For the text-containing cell, return its midpoint in [x, y] coordinate format. 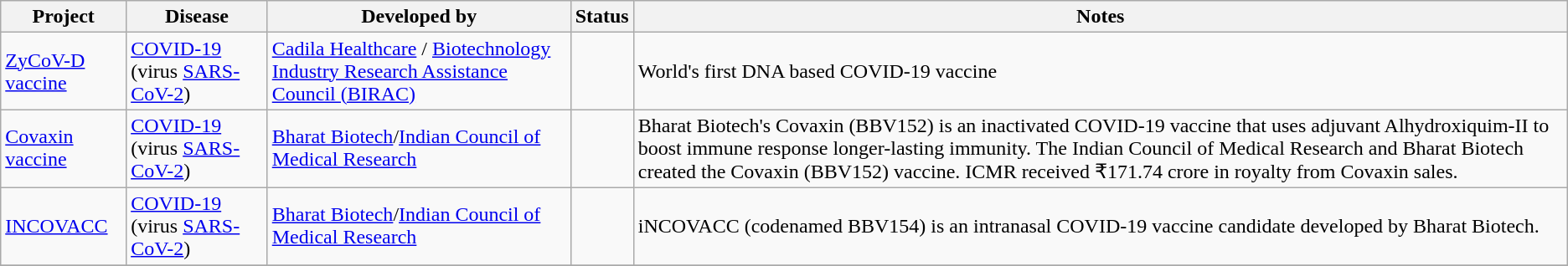
Notes [1101, 17]
INCOVACC [64, 226]
Project [64, 17]
Status [601, 17]
iNCOVACC (codenamed BBV154) is an intranasal COVID-19 vaccine candidate developed by Bharat Biotech. [1101, 226]
Covaxin vaccine [64, 149]
Developed by [419, 17]
World's first DNA based COVID-19 vaccine [1101, 71]
Disease [198, 17]
Cadila Healthcare / Biotechnology Industry Research Assistance Council (BIRAC) [419, 71]
ZyCoV-D vaccine [64, 71]
